Detect which cell encompasses the target text, then output its [x, y] center coordinate. 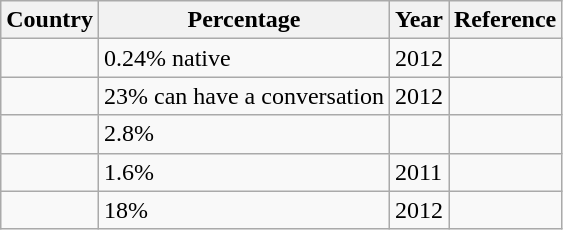
2.8% [244, 134]
Year [418, 20]
0.24% native [244, 58]
2011 [418, 172]
23% can have a conversation [244, 96]
Percentage [244, 20]
Country [50, 20]
18% [244, 210]
Reference [504, 20]
1.6% [244, 172]
